Detect which cell encompasses the target text, then output its (x, y) center coordinate. 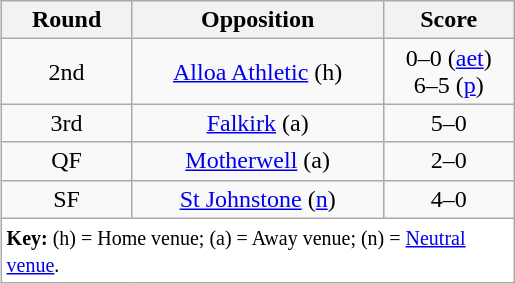
Opposition (258, 20)
Motherwell (a) (258, 161)
St Johnstone (n) (258, 199)
Key: (h) = Home venue; (a) = Away venue; (n) = Neutral venue. (258, 250)
5–0 (448, 123)
Round (66, 20)
Falkirk (a) (258, 123)
3rd (66, 123)
4–0 (448, 199)
2–0 (448, 161)
QF (66, 161)
0–0 (aet)6–5 (p) (448, 72)
2nd (66, 72)
Alloa Athletic (h) (258, 72)
Score (448, 20)
SF (66, 199)
